Provide the (X, Y) coordinate of the cell's center where the given text is located.  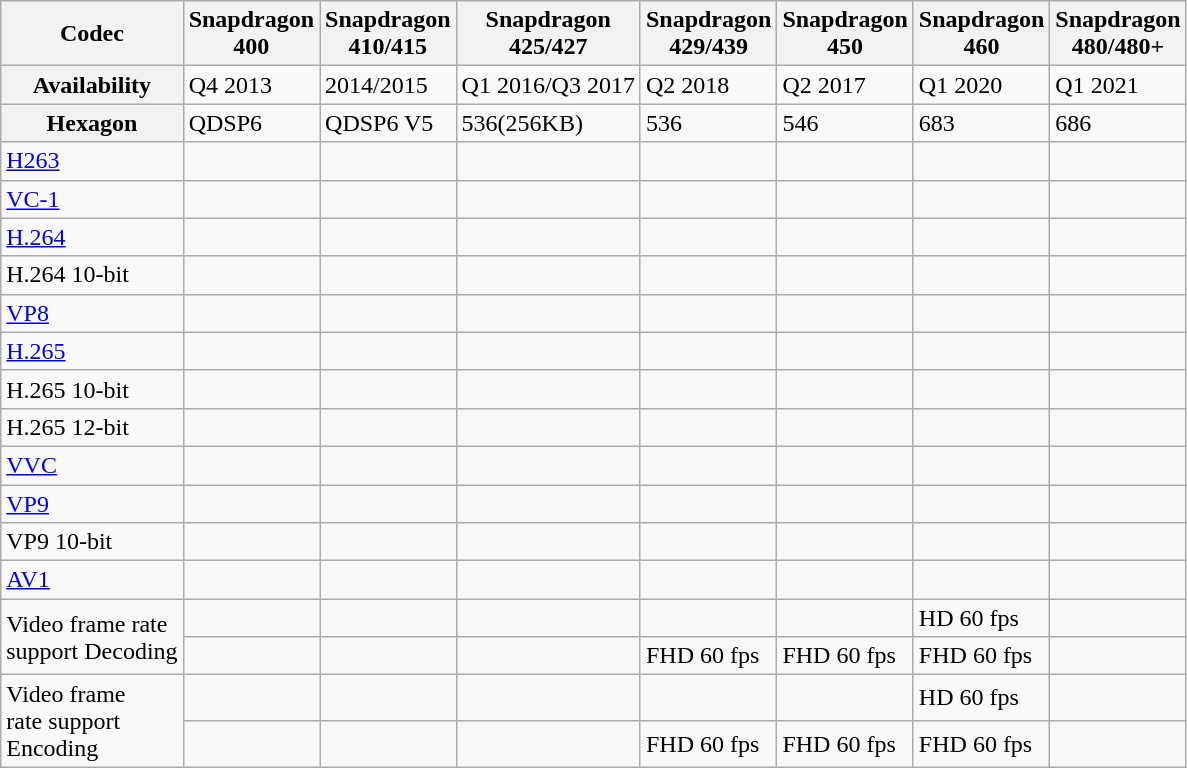
VC-1 (92, 199)
2014/2015 (388, 85)
VP9 10-bit (92, 542)
AV1 (92, 580)
546 (845, 123)
Q1 2021 (1118, 85)
Availability (92, 85)
Snapdragon460 (981, 34)
Snapdragon425/427 (548, 34)
QDSP6 V5 (388, 123)
VVC (92, 465)
Q2 2018 (708, 85)
Q1 2020 (981, 85)
683 (981, 123)
Snapdragon400 (251, 34)
536(256KB) (548, 123)
H.265 10-bit (92, 389)
Q2 2017 (845, 85)
Video frame ratesupport Decoding (92, 637)
H.264 10-bit (92, 275)
Video framerate supportEncoding (92, 721)
H.264 (92, 237)
H.265 (92, 351)
Snapdragon480/480+ (1118, 34)
686 (1118, 123)
VP9 (92, 503)
H.265 12-bit (92, 427)
VP8 (92, 313)
QDSP6 (251, 123)
Snapdragon410/415 (388, 34)
Q1 2016/Q3 2017 (548, 85)
Snapdragon450 (845, 34)
H263 (92, 161)
Snapdragon429/439 (708, 34)
536 (708, 123)
Codec (92, 34)
Hexagon (92, 123)
Q4 2013 (251, 85)
